Identify which cell holds the provided text, then report its [X, Y] central coordinate. 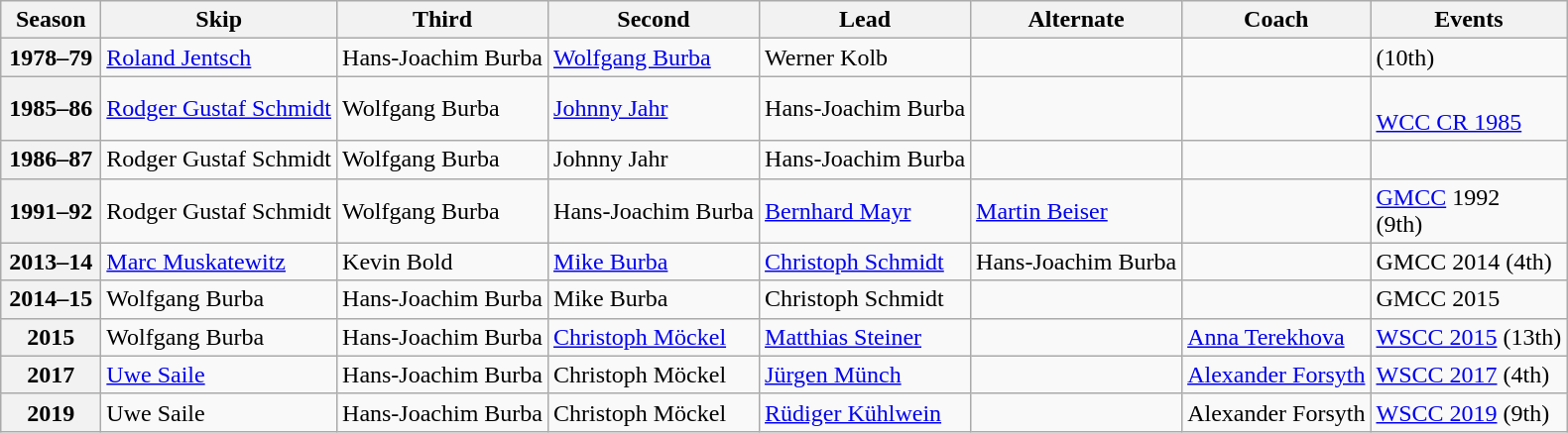
Matthias Steiner [865, 337]
Coach [1276, 20]
Lead [865, 20]
Bernhard Mayr [865, 210]
Season [52, 20]
1985–86 [52, 109]
Jürgen Münch [865, 375]
1986–87 [52, 160]
2013–14 [52, 262]
Anna Terekhova [1276, 337]
Events [1469, 20]
Marc Muskatewitz [219, 262]
Rüdiger Kühlwein [865, 412]
2019 [52, 412]
1978–79 [52, 57]
WSCC 2019 (9th) [1469, 412]
GMCC 2015 [1469, 299]
Martin Beiser [1077, 210]
Alternate [1077, 20]
WCC CR 1985 [1469, 109]
GMCC 2014 (4th) [1469, 262]
(10th) [1469, 57]
GMCC 1992 (9th) [1469, 210]
2015 [52, 337]
Werner Kolb [865, 57]
Roland Jentsch [219, 57]
1991–92 [52, 210]
Skip [219, 20]
Third [442, 20]
Kevin Bold [442, 262]
WSCC 2017 (4th) [1469, 375]
2017 [52, 375]
Second [655, 20]
2014–15 [52, 299]
WSCC 2015 (13th) [1469, 337]
